From the cell containing the given text, extract its center point as [x, y] coordinate. 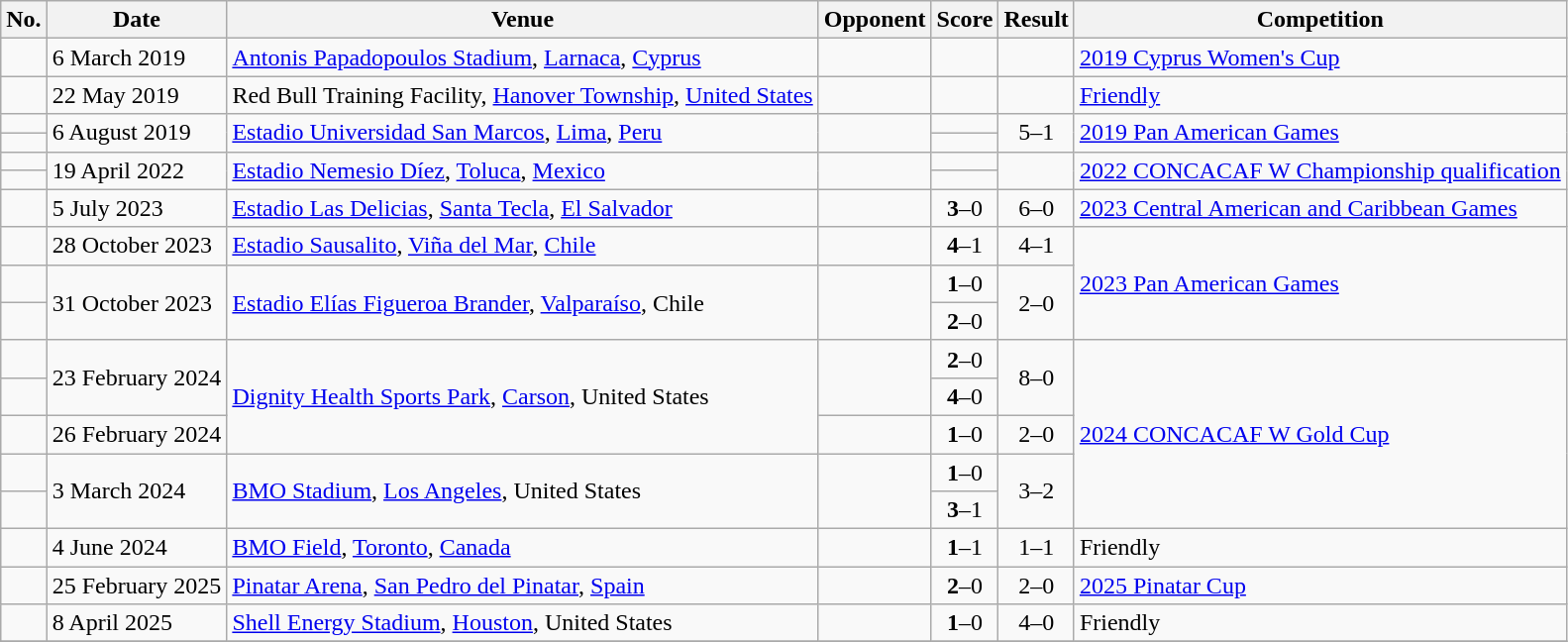
28 October 2023 [137, 246]
Estadio Las Delicias, Santa Tecla, El Salvador [523, 208]
2023 Central American and Caribbean Games [1319, 208]
8 April 2025 [137, 623]
2019 Cyprus Women's Cup [1319, 57]
Estadio Sausalito, Viña del Mar, Chile [523, 246]
5–1 [1036, 133]
Estadio Elías Figueroa Brander, Valparaíso, Chile [523, 302]
6 March 2019 [137, 57]
3–2 [1036, 491]
Result [1036, 20]
2023 Pan American Games [1319, 283]
Venue [523, 20]
Red Bull Training Facility, Hanover Township, United States [523, 95]
Score [965, 20]
Pinatar Arena, San Pedro del Pinatar, Spain [523, 586]
3 March 2024 [137, 491]
2025 Pinatar Cup [1319, 586]
2022 CONCACAF W Championship qualification [1319, 170]
Estadio Nemesio Díez, Toluca, Mexico [523, 170]
31 October 2023 [137, 302]
6–0 [1036, 208]
23 February 2024 [137, 377]
Shell Energy Stadium, Houston, United States [523, 623]
5 July 2023 [137, 208]
2024 CONCACAF W Gold Cup [1319, 434]
Date [137, 20]
3–1 [965, 510]
BMO Stadium, Los Angeles, United States [523, 491]
22 May 2019 [137, 95]
2019 Pan American Games [1319, 133]
Antonis Papadopoulos Stadium, Larnaca, Cyprus [523, 57]
Competition [1319, 20]
BMO Field, Toronto, Canada [523, 548]
26 February 2024 [137, 434]
6 August 2019 [137, 133]
25 February 2025 [137, 586]
No. [24, 20]
Dignity Health Sports Park, Carson, United States [523, 396]
19 April 2022 [137, 170]
Opponent [875, 20]
3–0 [965, 208]
4 June 2024 [137, 548]
Estadio Universidad San Marcos, Lima, Peru [523, 133]
8–0 [1036, 377]
